Provide the (X, Y) coordinate of the cell's center where the given text is located.  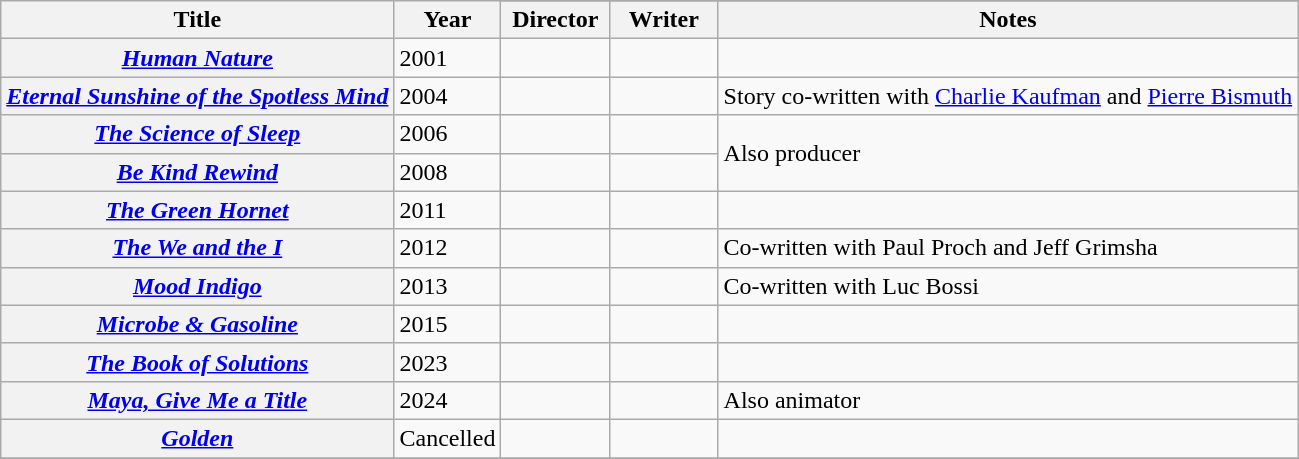
Also producer (1008, 153)
2008 (448, 172)
Writer (664, 20)
The Book of Solutions (198, 362)
2024 (448, 400)
2001 (448, 58)
Microbe & Gasoline (198, 324)
Maya, Give Me a Title (198, 400)
Also animator (1008, 400)
2023 (448, 362)
2015 (448, 324)
Mood Indigo (198, 286)
2013 (448, 286)
2012 (448, 248)
Co-written with Paul Proch and Jeff Grimsha (1008, 248)
The We and the I (198, 248)
2004 (448, 96)
Title (198, 20)
2011 (448, 210)
Human Nature (198, 58)
Year (448, 20)
The Green Hornet (198, 210)
Notes (1008, 20)
Cancelled (448, 438)
Story co-written with Charlie Kaufman and Pierre Bismuth (1008, 96)
Director (556, 20)
2006 (448, 134)
Golden (198, 438)
Be Kind Rewind (198, 172)
Co-written with Luc Bossi (1008, 286)
The Science of Sleep (198, 134)
Eternal Sunshine of the Spotless Mind (198, 96)
